Search for the cell housing the specified text and yield its (x, y) center coordinate. 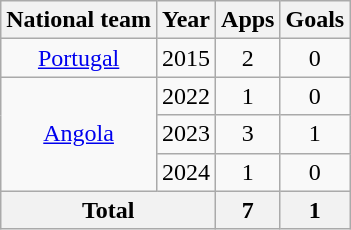
Year (186, 20)
2024 (186, 172)
7 (248, 210)
Apps (248, 20)
2015 (186, 58)
2022 (186, 96)
Total (108, 210)
National team (79, 20)
2 (248, 58)
2023 (186, 134)
Angola (79, 134)
Portugal (79, 58)
3 (248, 134)
Goals (315, 20)
